Return the (X, Y) coordinate for the center point of the cell that contains the specified text.  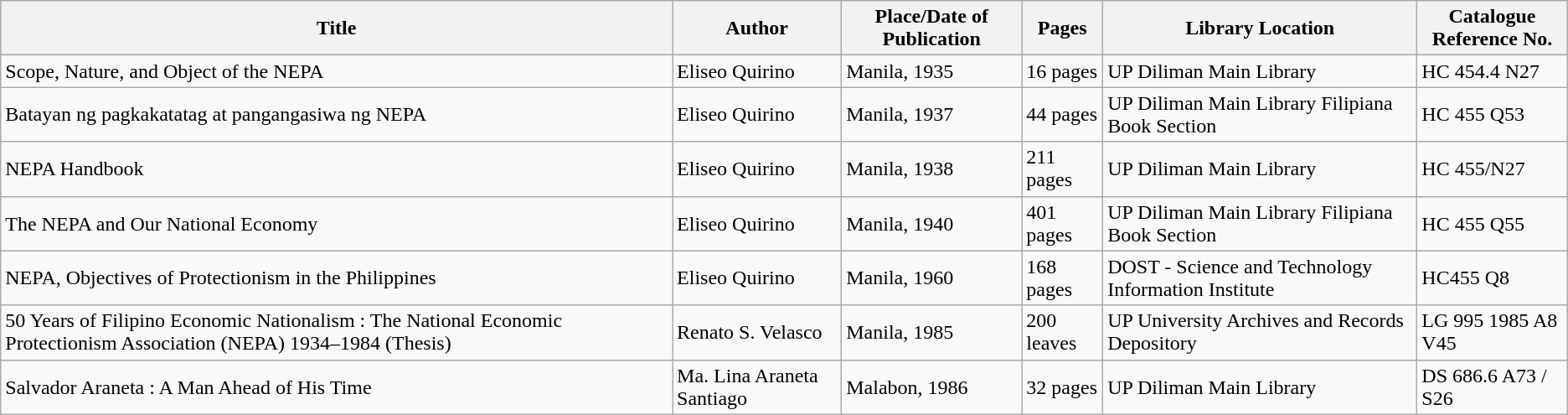
LG 995 1985 A8 V45 (1493, 332)
168 pages (1062, 278)
Title (337, 29)
Manila, 1985 (931, 332)
Malabon, 1986 (931, 387)
32 pages (1062, 387)
Pages (1062, 29)
HC455 Q8 (1493, 278)
Place/Date of Publication (931, 29)
Manila, 1938 (931, 169)
NEPA, Objectives of Protectionism in the Philippines (337, 278)
DOST - Science and Technology Information Institute (1260, 278)
44 pages (1062, 114)
211 pages (1062, 169)
50 Years of Filipino Economic Nationalism : The National Economic Protectionism Association (NEPA) 1934–1984 (Thesis) (337, 332)
Manila, 1935 (931, 71)
Manila, 1960 (931, 278)
Batayan ng pagkakatatag at pangangasiwa ng NEPA (337, 114)
Ma. Lina Araneta Santiago (757, 387)
UP University Archives and Records Depository (1260, 332)
401 pages (1062, 223)
HC 455 Q53 (1493, 114)
CatalogueReference No. (1493, 29)
Library Location (1260, 29)
Renato S. Velasco (757, 332)
HC 455 Q55 (1493, 223)
Manila, 1940 (931, 223)
HC 454.4 N27 (1493, 71)
Scope, Nature, and Object of the NEPA (337, 71)
16 pages (1062, 71)
Salvador Araneta : A Man Ahead of His Time (337, 387)
NEPA Handbook (337, 169)
HC 455/N27 (1493, 169)
DS 686.6 A73 / S26 (1493, 387)
Author (757, 29)
200 leaves (1062, 332)
Manila, 1937 (931, 114)
The NEPA and Our National Economy (337, 223)
